For the text-containing cell, return its midpoint in [x, y] coordinate format. 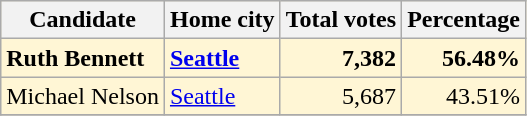
56.48% [464, 58]
Home city [222, 20]
7,382 [341, 58]
Percentage [464, 20]
43.51% [464, 96]
Total votes [341, 20]
5,687 [341, 96]
Ruth Bennett [83, 58]
Candidate [83, 20]
Michael Nelson [83, 96]
